Capture the cell that displays the provided text and extract its (x, y) central coordinate. 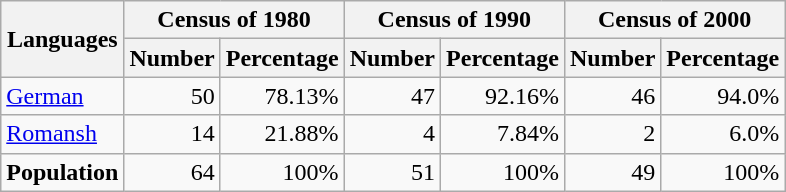
94.0% (723, 96)
Romansh (62, 134)
64 (172, 172)
Census of 2000 (674, 20)
7.84% (503, 134)
Census of 1980 (234, 20)
Population (62, 172)
49 (612, 172)
46 (612, 96)
4 (392, 134)
14 (172, 134)
47 (392, 96)
Languages (62, 39)
6.0% (723, 134)
2 (612, 134)
21.88% (282, 134)
German (62, 96)
50 (172, 96)
Census of 1990 (454, 20)
92.16% (503, 96)
78.13% (282, 96)
51 (392, 172)
